Return the (x, y) coordinate for the center point of the cell that contains the specified text.  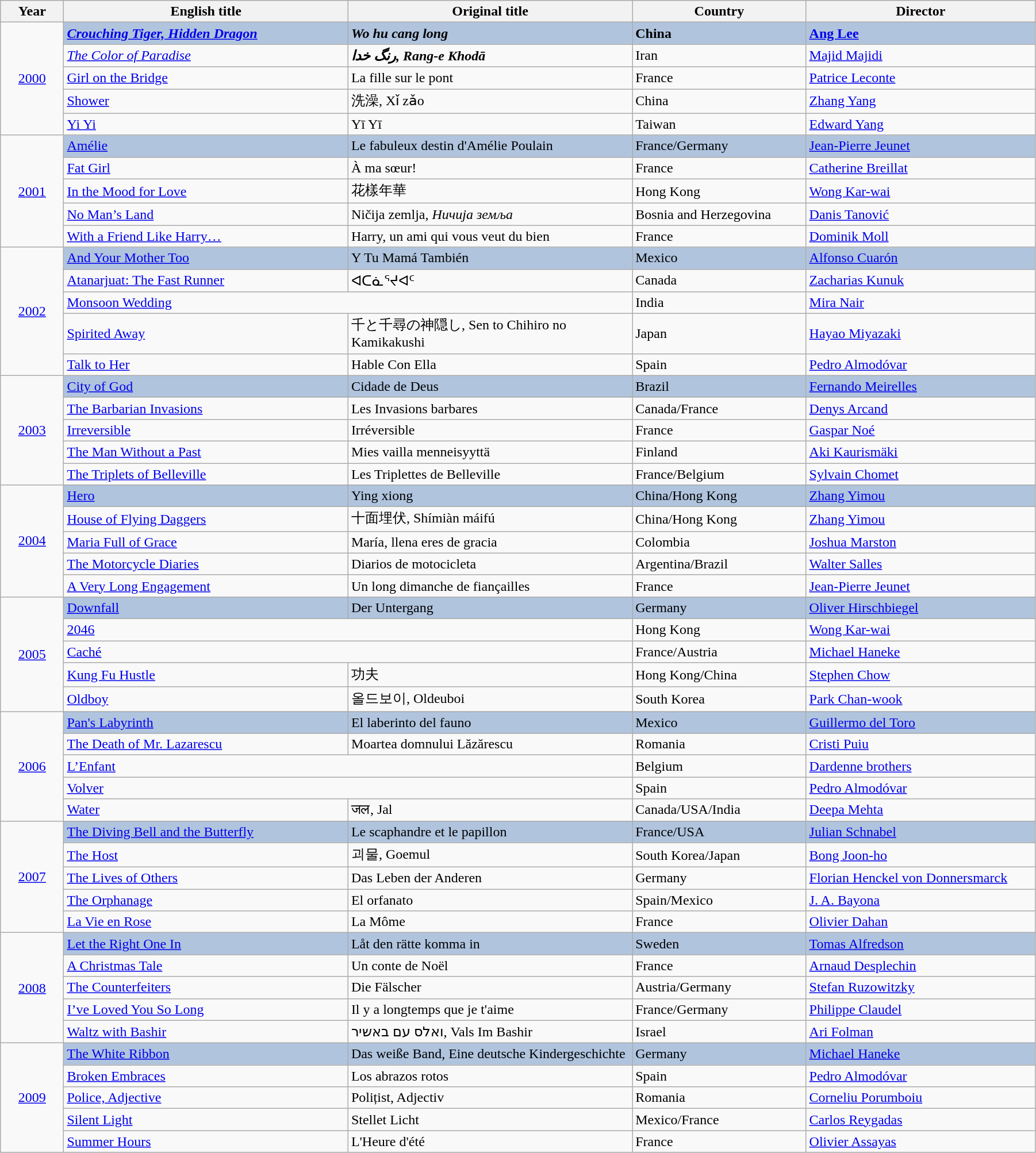
With a Friend Like Harry… (206, 236)
Edward Yang (920, 124)
올드보이, Oldeuboi (490, 699)
Irréversible (490, 430)
Waltz with Bashir (206, 1032)
洗澡, Xǐ zǎo (490, 101)
Tomas Alfredson (920, 944)
Stefan Ruzowitzky (920, 987)
The Color of Paradise (206, 56)
L’Enfant (348, 766)
The White Ribbon (206, 1054)
Walter Salles (920, 564)
Talk to Her (206, 364)
Ari Folman (920, 1032)
Dardenne brothers (920, 766)
Harry, un ami qui vous veut du bien (490, 236)
Julian Schnabel (920, 832)
J. A. Bayona (920, 900)
2009 (32, 1098)
Park Chan-wook (920, 699)
Crouching Tiger, Hidden Dragon (206, 33)
Canada (719, 280)
Japan (719, 334)
Florian Henckel von Donnersmarck (920, 878)
The Counterfeiters (206, 987)
功夫 (490, 675)
Ying xiong (490, 496)
2004 (32, 541)
Atanarjuat: The Fast Runner (206, 280)
2000 (32, 79)
La Vie en Rose (206, 922)
The Lives of Others (206, 878)
I’ve Loved You So Long (206, 1009)
2008 (32, 988)
The Motorcycle Diaries (206, 564)
India (719, 303)
Bong Joon-ho (920, 855)
Hable Con Ella (490, 364)
Silent Light (206, 1120)
Olivier Assayas (920, 1142)
Los abrazos rotos (490, 1076)
Alfonso Cuarón (920, 258)
The Orphanage (206, 900)
Yī Yī (490, 124)
Irreversible (206, 430)
France/Belgium (719, 474)
Cidade de Deus (490, 386)
Philippe Claudel (920, 1009)
The Diving Bell and the Butterfly (206, 832)
Zhang Yang (920, 101)
Stephen Chow (920, 675)
Iran (719, 56)
City of God (206, 386)
Le scaphandre et le papillon (490, 832)
Stellet Licht (490, 1120)
Spain/Mexico (719, 900)
Un conte de Noël (490, 966)
ᐊᑕᓈᕐᔪᐊᑦ (490, 280)
South Korea (719, 699)
Diarios de motocicleta (490, 564)
South Korea/Japan (719, 855)
괴물, Goemul (490, 855)
Israel (719, 1032)
Kung Fu Hustle (206, 675)
Downfall (206, 608)
L'Heure d'été (490, 1142)
Spirited Away (206, 334)
Der Untergang (490, 608)
2002 (32, 312)
十面埋伏, Shímiàn máifú (490, 520)
Taiwan (719, 124)
And Your Mother Too (206, 258)
2006 (32, 766)
Argentina/Brazil (719, 564)
Shower (206, 101)
A Very Long Engagement (206, 586)
Yi Yi (206, 124)
Colombia (719, 542)
In the Mood for Love (206, 191)
Polițist, Adjectiv (490, 1098)
Fat Girl (206, 168)
Police, Adjective (206, 1098)
2007 (32, 877)
Gaspar Noé (920, 430)
No Man’s Land (206, 214)
Aki Kaurismäki (920, 452)
The Barbarian Invasions (206, 408)
Y Tu Mamá También (490, 258)
The Death of Mr. Lazarescu (206, 744)
Sweden (719, 944)
La Môme (490, 922)
जल, Jal (490, 810)
El laberinto del fauno (490, 722)
Mexico/France (719, 1120)
The Host (206, 855)
France/Austria (719, 651)
ואלס עם באשיר, Vals Im Bashir (490, 1032)
Brazil (719, 386)
2003 (32, 430)
Olivier Dahan (920, 922)
Director (920, 11)
2046 (348, 629)
Year (32, 11)
Hero (206, 496)
Summer Hours (206, 1142)
Oliver Hirschbiegel (920, 608)
House of Flying Daggers (206, 520)
Country (719, 11)
Wo hu cang long (490, 33)
Belgium (719, 766)
France/USA (719, 832)
Broken Embraces (206, 1076)
Corneliu Porumboiu (920, 1098)
Mies vailla menneisyyttä (490, 452)
Maria Full of Grace (206, 542)
Dominik Moll (920, 236)
El orfanato (490, 900)
Un long dimanche de fiançailles (490, 586)
Pan's Labyrinth (206, 722)
Danis Tanović (920, 214)
Monsoon Wedding (348, 303)
千と千尋の神隠し, Sen to Chihiro no Kamikakushi (490, 334)
Joshua Marston (920, 542)
花樣年華 (490, 191)
Arnaud Desplechin (920, 966)
Mira Nair (920, 303)
Le fabuleux destin d'Amélie Poulain (490, 146)
À ma sœur! (490, 168)
Deepa Mehta (920, 810)
Cristi Puiu (920, 744)
Finland (719, 452)
Ang Lee (920, 33)
2001 (32, 191)
Låt den rätte komma in (490, 944)
Caché (348, 651)
Guillermo del Toro (920, 722)
Water (206, 810)
Girl on the Bridge (206, 78)
Moartea domnului Lăzărescu (490, 744)
Sylvain Chomet (920, 474)
Les Triplettes de Belleville (490, 474)
The Triplets of Belleville (206, 474)
Bosnia and Herzegovina (719, 214)
Volver (348, 788)
Hayao Miyazaki (920, 334)
A Christmas Tale (206, 966)
Fernando Meirelles (920, 386)
Let the Right One In (206, 944)
Les Invasions barbares (490, 408)
Canada/USA/India (719, 810)
2005 (32, 654)
The Man Without a Past (206, 452)
Hong Kong/China (719, 675)
Oldboy (206, 699)
Das weiße Band, Eine deutsche Kindergeschichte (490, 1054)
Original title (490, 11)
Carlos Reygadas (920, 1120)
Die Fälscher (490, 987)
Das Leben der Anderen (490, 878)
رنگ خدا, Rang-e Khodā (490, 56)
María, llena eres de gracia (490, 542)
Denys Arcand (920, 408)
Patrice Leconte (920, 78)
Il y a longtemps que je t'aime (490, 1009)
La fille sur le pont (490, 78)
Zacharias Kunuk (920, 280)
Catherine Breillat (920, 168)
Amélie (206, 146)
Majid Majidi (920, 56)
English title (206, 11)
Austria/Germany (719, 987)
Canada/France (719, 408)
Ničija zemlja, Ничија земља (490, 214)
